Determine the (x, y) coordinate at the center of the cell enclosing the given text.  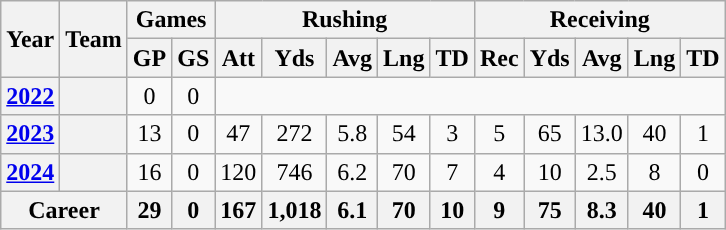
2022 (30, 96)
Receiving (600, 20)
8 (654, 172)
3 (452, 134)
9 (499, 210)
Games (170, 20)
4 (499, 172)
Att (238, 58)
Team (94, 39)
2023 (30, 134)
1,018 (294, 210)
16 (149, 172)
167 (238, 210)
746 (294, 172)
Year (30, 39)
5.8 (352, 134)
54 (404, 134)
5 (499, 134)
47 (238, 134)
Career (64, 210)
272 (294, 134)
GP (149, 58)
GS (194, 58)
29 (149, 210)
13.0 (602, 134)
Rushing (345, 20)
Rec (499, 58)
75 (550, 210)
7 (452, 172)
65 (550, 134)
120 (238, 172)
6.2 (352, 172)
2024 (30, 172)
6.1 (352, 210)
2.5 (602, 172)
13 (149, 134)
8.3 (602, 210)
